Output the [x, y] coordinate of the center of the cell containing the given text.  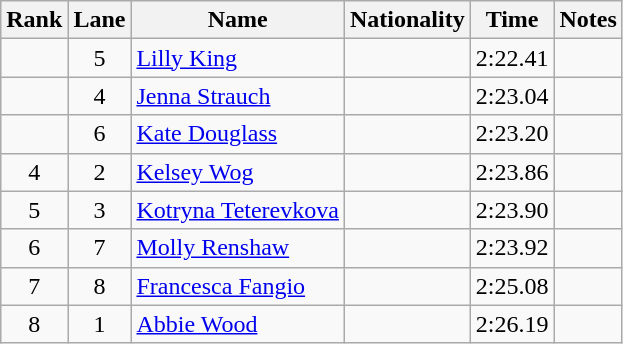
Kate Douglass [238, 134]
2:25.08 [512, 286]
1 [100, 324]
Lilly King [238, 58]
Kotryna Teterevkova [238, 210]
Francesca Fangio [238, 286]
2:23.90 [512, 210]
3 [100, 210]
2:23.92 [512, 248]
Molly Renshaw [238, 248]
2:23.86 [512, 172]
2:23.04 [512, 96]
Jenna Strauch [238, 96]
2:22.41 [512, 58]
Name [238, 20]
Abbie Wood [238, 324]
Time [512, 20]
2:26.19 [512, 324]
2 [100, 172]
Notes [588, 20]
Kelsey Wog [238, 172]
2:23.20 [512, 134]
Nationality [407, 20]
Rank [34, 20]
Lane [100, 20]
